Find where the given text appears and provide that cell's center as [x, y] coordinate. 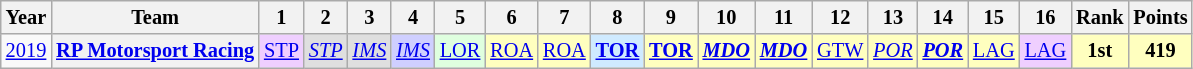
1 [282, 17]
13 [892, 17]
2 [326, 17]
11 [784, 17]
4 [413, 17]
3 [370, 17]
16 [1046, 17]
9 [670, 17]
14 [943, 17]
8 [618, 17]
7 [564, 17]
6 [512, 17]
12 [840, 17]
Year [26, 17]
GTW [840, 51]
Points [1160, 17]
LOR [460, 51]
Team [155, 17]
1st [1100, 51]
RP Motorsport Racing [155, 51]
5 [460, 17]
10 [726, 17]
15 [994, 17]
419 [1160, 51]
2019 [26, 51]
Rank [1100, 17]
